Identify which cell holds the provided text, then report its (X, Y) central coordinate. 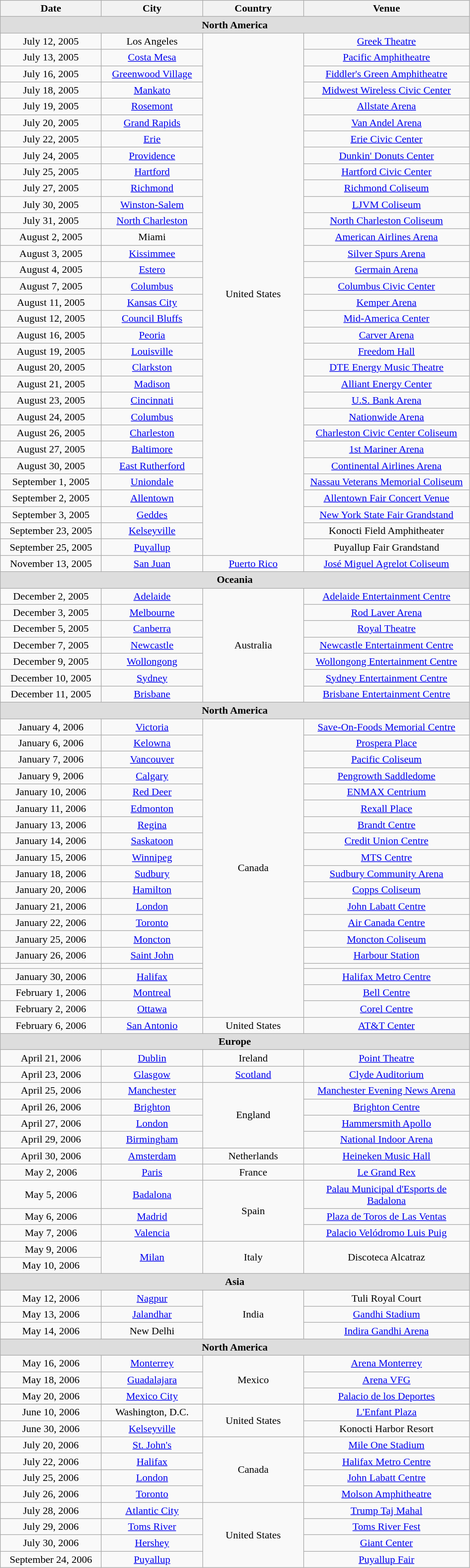
Sydney Entertainment Centre (386, 678)
December 5, 2005 (51, 629)
January 26, 2006 (51, 955)
Saint John (152, 955)
July 13, 2005 (51, 57)
Allentown Fair Concert Venue (386, 498)
Madison (152, 384)
Silver Spurs Arena (386, 253)
Kissimmee (152, 253)
Monterrey (152, 1363)
Dunkin' Donuts Center (386, 155)
Erie Civic Center (386, 139)
September 23, 2005 (51, 531)
Miami (152, 237)
Germain Arena (386, 270)
England (253, 1115)
ENMAX Centrium (386, 792)
July 12, 2005 (51, 41)
Regina (152, 825)
St. John's (152, 1445)
India (253, 1315)
France (253, 1172)
Konocti Field Amphitheater (386, 531)
August 16, 2005 (51, 335)
Country (253, 9)
Royal Theatre (386, 629)
January 10, 2006 (51, 792)
Amsterdam (152, 1156)
April 25, 2006 (51, 1091)
Madrid (152, 1216)
Jalandhar (152, 1315)
September 25, 2005 (51, 547)
Winston-Salem (152, 205)
Richmond (152, 188)
Clarkston (152, 368)
L'Enfant Plaza (386, 1412)
May 10, 2006 (51, 1266)
Edmonton (152, 808)
May 5, 2006 (51, 1194)
July 30, 2005 (51, 205)
April 23, 2006 (51, 1074)
July 18, 2005 (51, 90)
Hershey (152, 1543)
July 19, 2005 (51, 106)
Charleston Civic Center Coliseum (386, 433)
May 18, 2006 (51, 1380)
July 24, 2005 (51, 155)
Calgary (152, 776)
Wollongong (152, 661)
Bell Centre (386, 993)
August 3, 2005 (51, 253)
Van Andel Arena (386, 123)
Alliant Energy Center (386, 384)
Washington, D.C. (152, 1412)
January 15, 2006 (51, 857)
Fiddler's Green Amphitheatre (386, 74)
January 9, 2006 (51, 776)
Toms River Fest (386, 1527)
Hartford (152, 172)
AT&T Center (386, 1025)
Oceania (235, 580)
Hartford Civic Center (386, 172)
Glasgow (152, 1074)
Columbus Civic Center (386, 286)
Erie (152, 139)
December 7, 2005 (51, 645)
May 12, 2006 (51, 1298)
January 30, 2006 (51, 977)
Estero (152, 270)
Konocti Harbor Resort (386, 1429)
Giant Center (386, 1543)
DTE Energy Music Theatre (386, 368)
Italy (253, 1257)
Wollongong Entertainment Centre (386, 661)
May 20, 2006 (51, 1396)
Nagpur (152, 1298)
Sudbury Community Arena (386, 874)
May 2, 2006 (51, 1172)
Guadalajara (152, 1380)
July 22, 2005 (51, 139)
February 2, 2006 (51, 1009)
New York State Fair Grandstand (386, 515)
July 16, 2005 (51, 74)
José Miguel Agrelot Coliseum (386, 564)
Kemper Arena (386, 302)
Birmingham (152, 1140)
January 7, 2006 (51, 760)
Molson Amphitheatre (386, 1494)
August 26, 2005 (51, 433)
Rod Laver Arena (386, 612)
Montreal (152, 993)
Point Theatre (386, 1058)
Credit Union Centre (386, 841)
Continental Airlines Arena (386, 465)
January 14, 2006 (51, 841)
Mid-America Center (386, 319)
East Rutherford (152, 465)
San Juan (152, 564)
Charleston (152, 433)
Palau Municipal d'Esports de Badalona (386, 1194)
Mile One Stadium (386, 1445)
August 2, 2005 (51, 237)
Indira Gandhi Arena (386, 1331)
Greek Theatre (386, 41)
Arena Monterrey (386, 1363)
Brighton (152, 1107)
Tuli Royal Court (386, 1298)
January 21, 2006 (51, 906)
Baltimore (152, 449)
Geddes (152, 515)
Australia (253, 645)
San Antonio (152, 1025)
Uniondale (152, 482)
Winnipeg (152, 857)
August 19, 2005 (51, 351)
May 16, 2006 (51, 1363)
April 27, 2006 (51, 1123)
July 20, 2006 (51, 1445)
Brisbane (152, 694)
July 22, 2006 (51, 1461)
Puerto Rico (253, 564)
North Charleston (152, 221)
Netherlands (253, 1156)
Newcastle Entertainment Centre (386, 645)
May 7, 2006 (51, 1233)
National Indoor Arena (386, 1140)
Plaza de Toros de Las Ventas (386, 1216)
December 3, 2005 (51, 612)
Rosemont (152, 106)
City (152, 9)
Moncton (152, 939)
Date (51, 9)
Pacific Amphitheatre (386, 57)
New Delhi (152, 1331)
July 30, 2006 (51, 1543)
January 25, 2006 (51, 939)
Mexico City (152, 1396)
August 30, 2005 (51, 465)
February 1, 2006 (51, 993)
May 9, 2006 (51, 1249)
August 20, 2005 (51, 368)
January 22, 2006 (51, 923)
Save-On-Foods Memorial Centre (386, 727)
Council Bluffs (152, 319)
Paris (152, 1172)
Prospera Place (386, 743)
January 11, 2006 (51, 808)
1st Mariner Arena (386, 449)
Hammersmith Apollo (386, 1123)
Toms River (152, 1527)
September 2, 2005 (51, 498)
Palacio Velódromo Luis Puig (386, 1233)
Atlantic City (152, 1510)
Puyallup Fair Grandstand (386, 547)
May 6, 2006 (51, 1216)
Puyallup Fair (386, 1559)
Sydney (152, 678)
January 13, 2006 (51, 825)
Dublin (152, 1058)
November 13, 2005 (51, 564)
Milan (152, 1257)
Badalona (152, 1194)
Cincinnati (152, 400)
Europe (235, 1042)
Hamilton (152, 890)
June 30, 2006 (51, 1429)
Pacific Coliseum (386, 760)
July 25, 2006 (51, 1478)
Trump Taj Mahal (386, 1510)
Newcastle (152, 645)
Sudbury (152, 874)
April 29, 2006 (51, 1140)
August 12, 2005 (51, 319)
Adelaide (152, 596)
Vancouver (152, 760)
August 23, 2005 (51, 400)
Los Angeles (152, 41)
Brighton Centre (386, 1107)
August 11, 2005 (51, 302)
Copps Coliseum (386, 890)
Louisville (152, 351)
Nationwide Arena (386, 416)
Grand Rapids (152, 123)
August 24, 2005 (51, 416)
August 7, 2005 (51, 286)
Costa Mesa (152, 57)
June 10, 2006 (51, 1412)
Corel Centre (386, 1009)
September 24, 2006 (51, 1559)
Heineken Music Hall (386, 1156)
Manchester (152, 1091)
Allstate Arena (386, 106)
December 9, 2005 (51, 661)
Ireland (253, 1058)
August 4, 2005 (51, 270)
Harbour Station (386, 955)
Clyde Auditorium (386, 1074)
Melbourne (152, 612)
January 6, 2006 (51, 743)
September 3, 2005 (51, 515)
Venue (386, 9)
U.S. Bank Arena (386, 400)
Providence (152, 155)
Ottawa (152, 1009)
Red Deer (152, 792)
Nassau Veterans Memorial Coliseum (386, 482)
December 10, 2005 (51, 678)
Richmond Coliseum (386, 188)
December 11, 2005 (51, 694)
April 26, 2006 (51, 1107)
September 1, 2005 (51, 482)
August 27, 2005 (51, 449)
MTS Centre (386, 857)
August 21, 2005 (51, 384)
Mankato (152, 90)
Rexall Place (386, 808)
North Charleston Coliseum (386, 221)
January 20, 2006 (51, 890)
Valencia (152, 1233)
December 2, 2005 (51, 596)
Le Grand Rex (386, 1172)
Gandhi Stadium (386, 1315)
July 27, 2005 (51, 188)
Brisbane Entertainment Centre (386, 694)
Allentown (152, 498)
July 26, 2006 (51, 1494)
January 4, 2006 (51, 727)
July 25, 2005 (51, 172)
American Airlines Arena (386, 237)
Discoteca Alcatraz (386, 1257)
Victoria (152, 727)
Asia (235, 1282)
July 28, 2006 (51, 1510)
January 18, 2006 (51, 874)
Palacio de los Deportes (386, 1396)
Kelowna (152, 743)
Moncton Coliseum (386, 939)
April 30, 2006 (51, 1156)
Air Canada Centre (386, 923)
Kansas City (152, 302)
Carver Arena (386, 335)
May 13, 2006 (51, 1315)
February 6, 2006 (51, 1025)
July 31, 2005 (51, 221)
Mexico (253, 1380)
July 29, 2006 (51, 1527)
Spain (253, 1210)
Adelaide Entertainment Centre (386, 596)
May 14, 2006 (51, 1331)
Manchester Evening News Arena (386, 1091)
Peoria (152, 335)
Scotland (253, 1074)
April 21, 2006 (51, 1058)
Pengrowth Saddledome (386, 776)
July 20, 2005 (51, 123)
Saskatoon (152, 841)
Brandt Centre (386, 825)
LJVM Coliseum (386, 205)
Greenwood Village (152, 74)
Canberra (152, 629)
Freedom Hall (386, 351)
Midwest Wireless Civic Center (386, 90)
Arena VFG (386, 1380)
